Locate the cell with the specified text and output its [x, y] center coordinate. 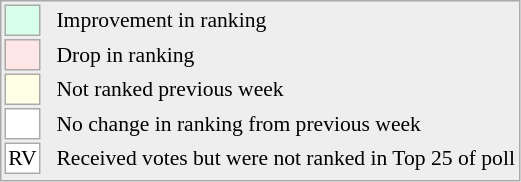
Improvement in ranking [286, 20]
Received votes but were not ranked in Top 25 of poll [286, 158]
RV [22, 158]
Drop in ranking [286, 55]
Not ranked previous week [286, 90]
No change in ranking from previous week [286, 124]
